Pinpoint the cell where the given text exists, returning its (x, y) midpoint coordinate. 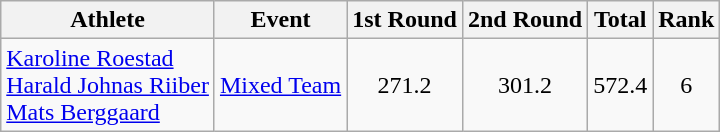
6 (686, 85)
1st Round (405, 20)
2nd Round (524, 20)
271.2 (405, 85)
572.4 (620, 85)
Mixed Team (280, 85)
Karoline RoestadHarald Johnas RiiberMats Berggaard (108, 85)
Total (620, 20)
301.2 (524, 85)
Athlete (108, 20)
Rank (686, 20)
Event (280, 20)
